Locate the cell with the specified text and output its [X, Y] center coordinate. 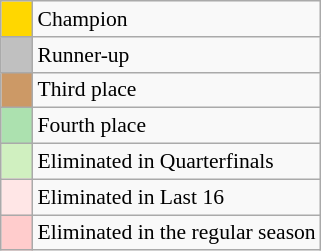
Champion [176, 19]
Eliminated in the regular season [176, 233]
Third place [176, 90]
Eliminated in Quarterfinals [176, 162]
Runner-up [176, 55]
Eliminated in Last 16 [176, 197]
Fourth place [176, 126]
